Determine the (x, y) coordinate at the center of the cell enclosing the given text.  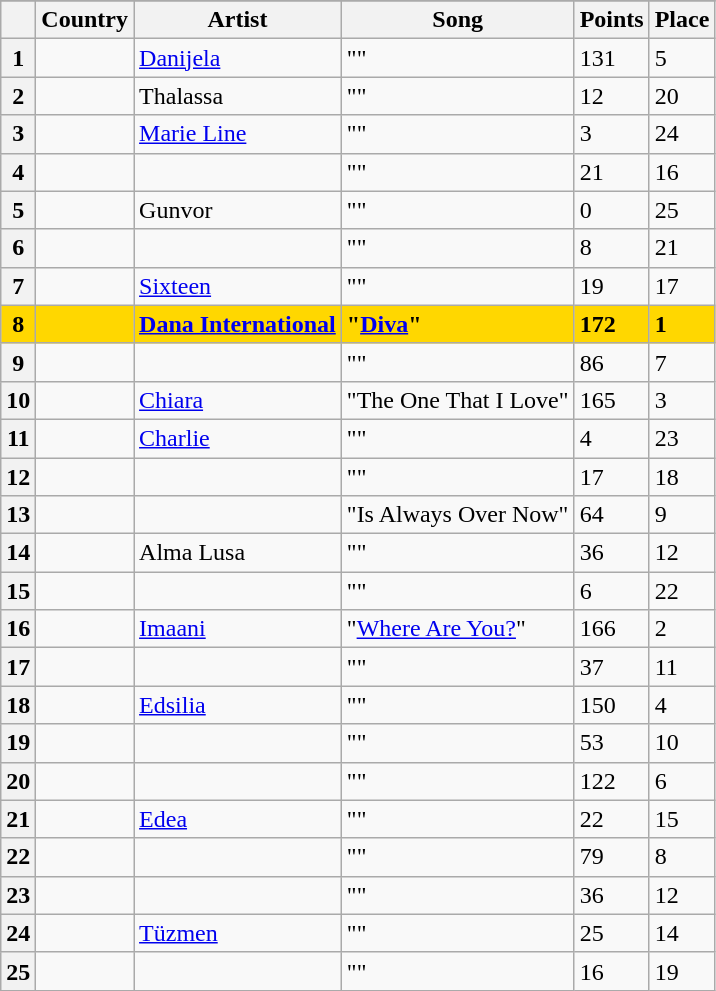
Alma Lusa (238, 553)
Sixteen (238, 286)
Place (682, 20)
86 (612, 362)
79 (612, 857)
64 (612, 515)
Thalassa (238, 96)
Charlie (238, 438)
Song (458, 20)
Imaani (238, 629)
Edsilia (238, 705)
165 (612, 400)
131 (612, 58)
"Is Always Over Now" (458, 515)
13 (18, 515)
Country (85, 20)
Gunvor (238, 210)
166 (612, 629)
172 (612, 324)
Marie Line (238, 134)
"Where Are You?" (458, 629)
Points (612, 20)
Danijela (238, 58)
37 (612, 667)
Artist (238, 20)
Tüzmen (238, 933)
122 (612, 781)
150 (612, 705)
53 (612, 743)
Dana International (238, 324)
"The One That I Love" (458, 400)
"Diva" (458, 324)
Edea (238, 819)
0 (612, 210)
Chiara (238, 400)
